For the text-containing cell, return its midpoint in (X, Y) coordinate format. 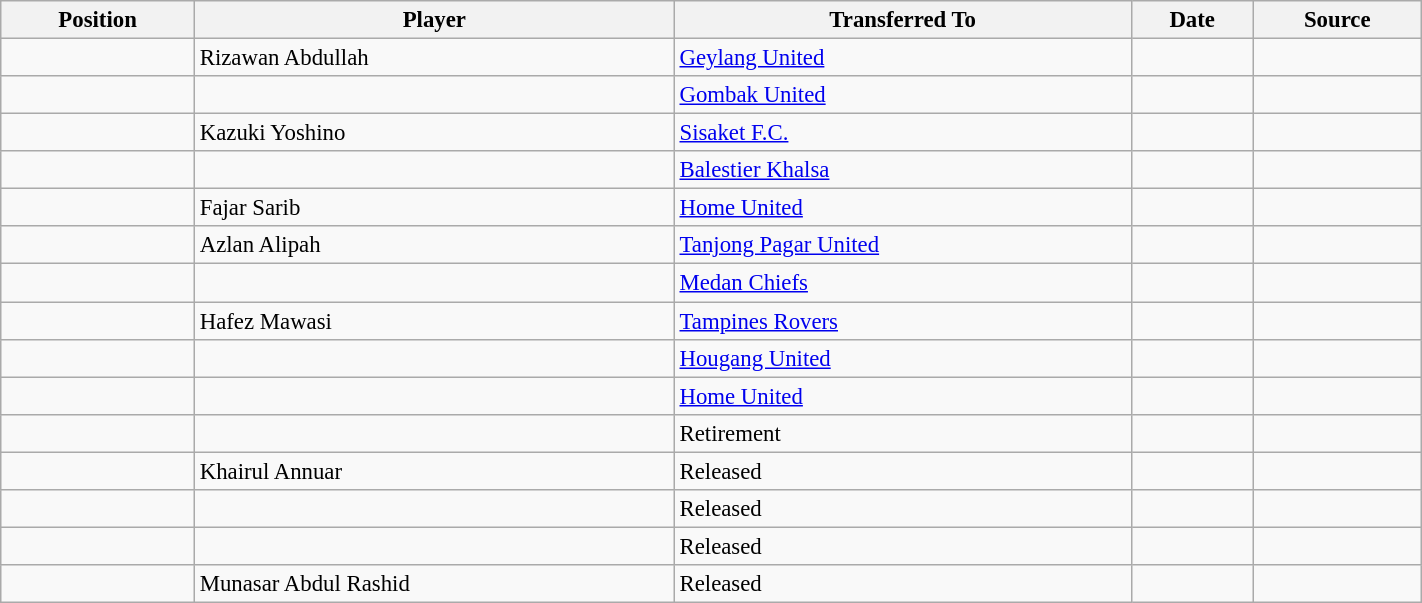
Kazuki Yoshino (434, 133)
Geylang United (902, 58)
Gombak United (902, 95)
Retirement (902, 433)
Medan Chiefs (902, 283)
Azlan Alipah (434, 245)
Player (434, 20)
Date (1192, 20)
Khairul Annuar (434, 471)
Balestier Khalsa (902, 170)
Munasar Abdul Rashid (434, 584)
Sisaket F.C. (902, 133)
Position (98, 20)
Tampines Rovers (902, 321)
Fajar Sarib (434, 208)
Tanjong Pagar United (902, 245)
Transferred To (902, 20)
Hougang United (902, 358)
Hafez Mawasi (434, 321)
Source (1337, 20)
Rizawan Abdullah (434, 58)
